Return (x, y) of the center of cell containing provided text 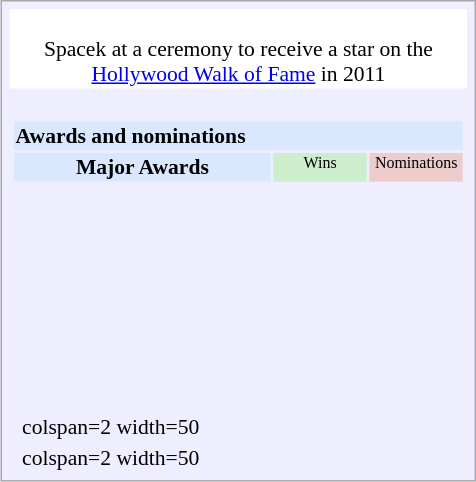
Awards and nominations (238, 135)
Awards and nominations Major Awards Wins Nominations (239, 250)
Major Awards (142, 167)
Spacek at a ceremony to receive a star on the Hollywood Walk of Fame in 2011 (239, 49)
Wins (320, 167)
Nominations (416, 167)
